Return the (X, Y) coordinate for the center point of the cell that contains the specified text.  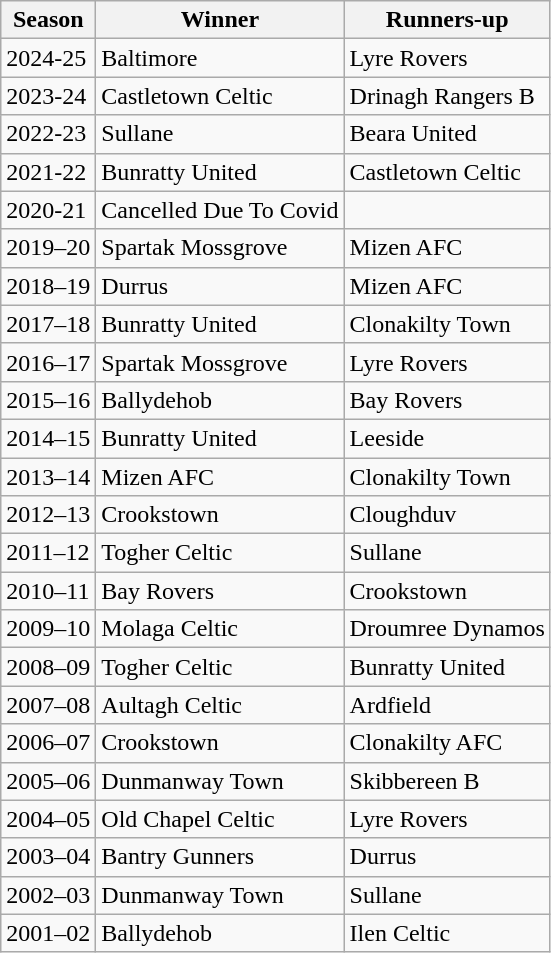
Ilen Celtic (447, 933)
Season (48, 20)
2006–07 (48, 743)
Ardfield (447, 705)
Molaga Celtic (220, 629)
2003–04 (48, 857)
2023-24 (48, 96)
2001–02 (48, 933)
2004–05 (48, 819)
Winner (220, 20)
2024-25 (48, 58)
Bantry Gunners (220, 857)
2019–20 (48, 248)
Leeside (447, 438)
Cancelled Due To Covid (220, 210)
2016–17 (48, 362)
Skibbereen B (447, 781)
2008–09 (48, 667)
Cloughduv (447, 515)
2022-23 (48, 134)
Drinagh Rangers B (447, 96)
2017–18 (48, 324)
Baltimore (220, 58)
2018–19 (48, 286)
2011–12 (48, 553)
2021-22 (48, 172)
2014–15 (48, 438)
2005–06 (48, 781)
Old Chapel Celtic (220, 819)
Runners-up (447, 20)
2007–08 (48, 705)
2012–13 (48, 515)
Aultagh Celtic (220, 705)
Droumree Dynamos (447, 629)
Clonakilty AFC (447, 743)
2010–11 (48, 591)
2015–16 (48, 400)
2002–03 (48, 895)
Beara United (447, 134)
2020-21 (48, 210)
2013–14 (48, 477)
2009–10 (48, 629)
